Return the (x, y) coordinate for the center point of the cell that contains the specified text.  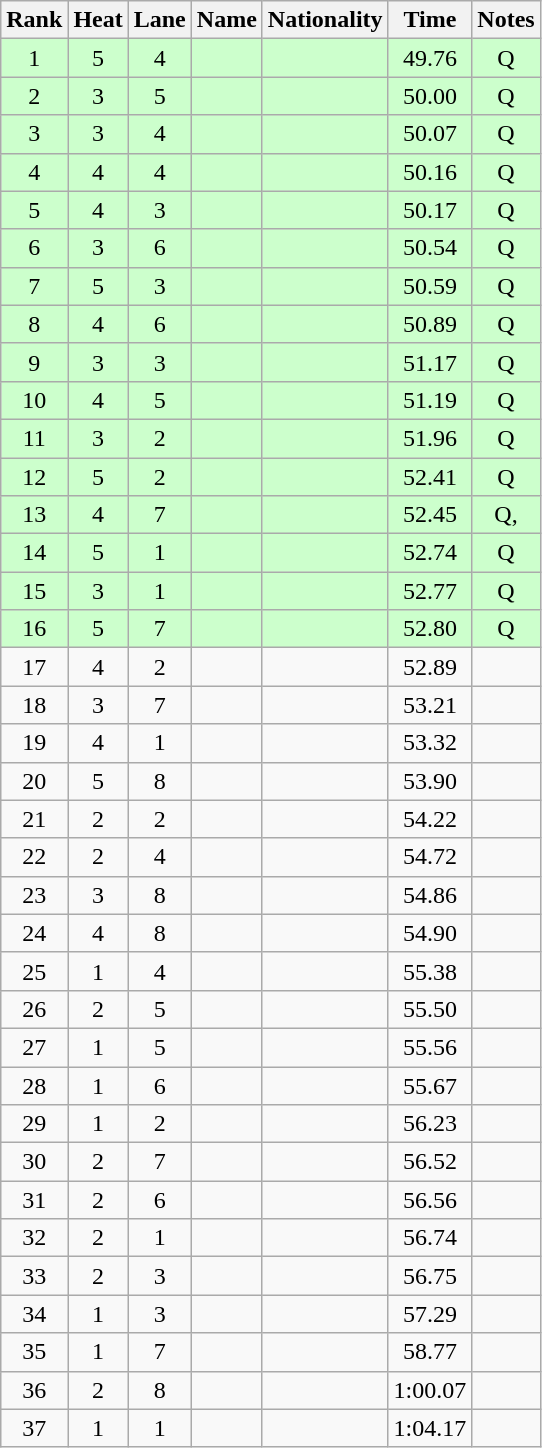
52.89 (430, 667)
20 (34, 781)
50.54 (430, 248)
51.19 (430, 400)
26 (34, 1009)
Heat (98, 20)
50.17 (430, 210)
53.21 (430, 705)
13 (34, 515)
18 (34, 705)
Time (430, 20)
52.45 (430, 515)
19 (34, 743)
56.74 (430, 1238)
56.23 (430, 1124)
Name (226, 20)
50.59 (430, 286)
50.00 (430, 96)
16 (34, 629)
58.77 (430, 1352)
51.96 (430, 438)
55.50 (430, 1009)
52.77 (430, 591)
17 (34, 667)
36 (34, 1390)
55.56 (430, 1047)
56.56 (430, 1200)
33 (34, 1276)
31 (34, 1200)
32 (34, 1238)
55.38 (430, 971)
52.80 (430, 629)
37 (34, 1428)
1:00.07 (430, 1390)
25 (34, 971)
51.17 (430, 362)
Lane (160, 20)
54.90 (430, 933)
Nationality (325, 20)
30 (34, 1162)
57.29 (430, 1314)
9 (34, 362)
11 (34, 438)
27 (34, 1047)
54.86 (430, 895)
50.07 (430, 134)
52.41 (430, 477)
22 (34, 857)
Rank (34, 20)
29 (34, 1124)
21 (34, 819)
52.74 (430, 553)
35 (34, 1352)
50.89 (430, 324)
28 (34, 1085)
53.32 (430, 743)
23 (34, 895)
56.75 (430, 1276)
14 (34, 553)
53.90 (430, 781)
Q, (506, 515)
55.67 (430, 1085)
54.72 (430, 857)
24 (34, 933)
1:04.17 (430, 1428)
49.76 (430, 58)
10 (34, 400)
15 (34, 591)
34 (34, 1314)
54.22 (430, 819)
Notes (506, 20)
12 (34, 477)
50.16 (430, 172)
56.52 (430, 1162)
